Search for the cell housing the specified text and yield its (x, y) center coordinate. 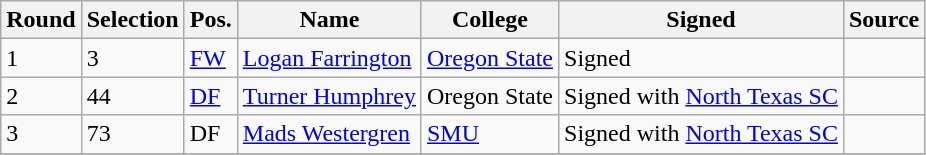
SMU (490, 134)
Round (41, 20)
1 (41, 58)
Name (329, 20)
College (490, 20)
FW (210, 58)
Pos. (210, 20)
Logan Farrington (329, 58)
Turner Humphrey (329, 96)
Selection (132, 20)
44 (132, 96)
Source (884, 20)
2 (41, 96)
Mads Westergren (329, 134)
73 (132, 134)
